Extract the (x, y) coordinate from the center of the cell holding the provided text.  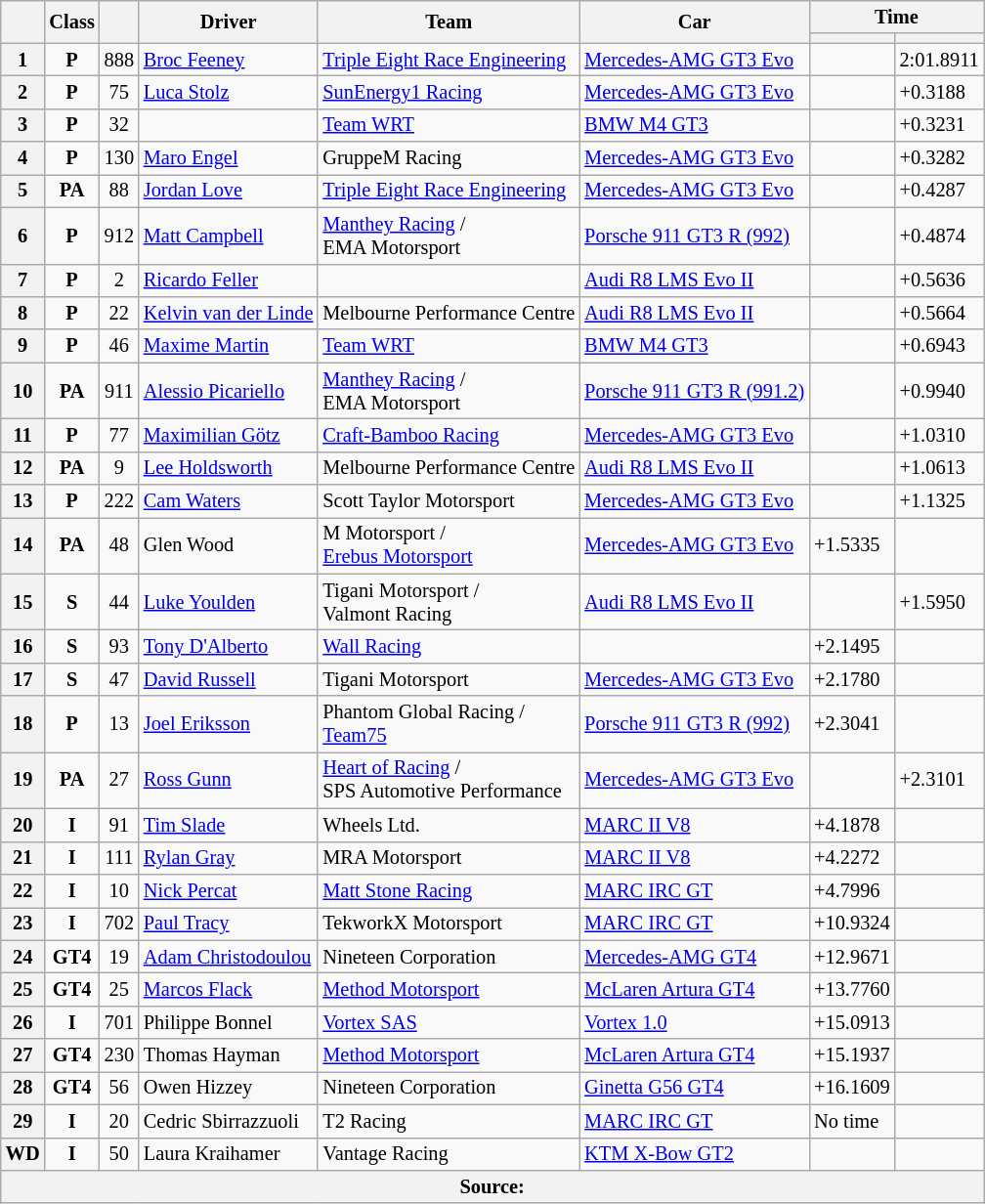
Ross Gunn (229, 780)
+15.0913 (852, 1022)
+0.4287 (940, 191)
222 (119, 501)
18 (23, 724)
23 (23, 924)
28 (23, 1088)
24 (23, 957)
Phantom Global Racing / Team75 (449, 724)
93 (119, 646)
M Motorsport / Erebus Motorsport (449, 545)
Cam Waters (229, 501)
Nick Percat (229, 890)
91 (119, 825)
Vortex 1.0 (694, 1022)
Tim Slade (229, 825)
Tony D'Alberto (229, 646)
Source: (492, 1186)
+4.7996 (852, 890)
48 (119, 545)
Porsche 911 GT3 R (991.2) (694, 391)
130 (119, 158)
+4.2272 (852, 858)
+2.1780 (852, 679)
+1.1325 (940, 501)
+1.0613 (940, 468)
7 (23, 280)
Joel Eriksson (229, 724)
+10.9324 (852, 924)
+0.5664 (940, 313)
Glen Wood (229, 545)
Time (896, 17)
Matt Stone Racing (449, 890)
702 (119, 924)
MRA Motorsport (449, 858)
Kelvin van der Linde (229, 313)
88 (119, 191)
Maximilian Götz (229, 435)
+0.4874 (940, 236)
+0.3282 (940, 158)
Ginetta G56 GT4 (694, 1088)
Heart of Racing / SPS Automotive Performance (449, 780)
Laura Kraihamer (229, 1154)
SunEnergy1 Racing (449, 92)
Tigani Motorsport / Valmont Racing (449, 602)
Wall Racing (449, 646)
56 (119, 1088)
Class (72, 21)
14 (23, 545)
WD (23, 1154)
Thomas Hayman (229, 1055)
Driver (229, 21)
T2 Racing (449, 1121)
Lee Holdsworth (229, 468)
46 (119, 346)
Owen Hizzey (229, 1088)
David Russell (229, 679)
12 (23, 468)
701 (119, 1022)
32 (119, 125)
Team (449, 21)
+0.6943 (940, 346)
230 (119, 1055)
+0.3231 (940, 125)
+4.1878 (852, 825)
888 (119, 60)
+1.0310 (940, 435)
29 (23, 1121)
Scott Taylor Motorsport (449, 501)
Cedric Sbirrazzuoli (229, 1121)
3 (23, 125)
+16.1609 (852, 1088)
Mercedes-AMG GT4 (694, 957)
17 (23, 679)
11 (23, 435)
77 (119, 435)
15 (23, 602)
+2.3041 (852, 724)
Paul Tracy (229, 924)
2:01.8911 (940, 60)
21 (23, 858)
Maro Engel (229, 158)
+0.5636 (940, 280)
Tigani Motorsport (449, 679)
Broc Feeney (229, 60)
Wheels Ltd. (449, 825)
+1.5335 (852, 545)
Luca Stolz (229, 92)
8 (23, 313)
5 (23, 191)
Matt Campbell (229, 236)
Vortex SAS (449, 1022)
Ricardo Feller (229, 280)
26 (23, 1022)
+0.3188 (940, 92)
912 (119, 236)
KTM X-Bow GT2 (694, 1154)
50 (119, 1154)
Rylan Gray (229, 858)
Alessio Picariello (229, 391)
Vantage Racing (449, 1154)
GruppeM Racing (449, 158)
Adam Christodoulou (229, 957)
Car (694, 21)
+12.9671 (852, 957)
+13.7760 (852, 989)
111 (119, 858)
47 (119, 679)
+2.1495 (852, 646)
44 (119, 602)
Philippe Bonnel (229, 1022)
Jordan Love (229, 191)
75 (119, 92)
4 (23, 158)
No time (852, 1121)
Craft-Bamboo Racing (449, 435)
+1.5950 (940, 602)
+15.1937 (852, 1055)
911 (119, 391)
TekworkX Motorsport (449, 924)
6 (23, 236)
+0.9940 (940, 391)
Maxime Martin (229, 346)
16 (23, 646)
Marcos Flack (229, 989)
+2.3101 (940, 780)
1 (23, 60)
Luke Youlden (229, 602)
